Output the [X, Y] coordinate of the center of the cell containing the given text.  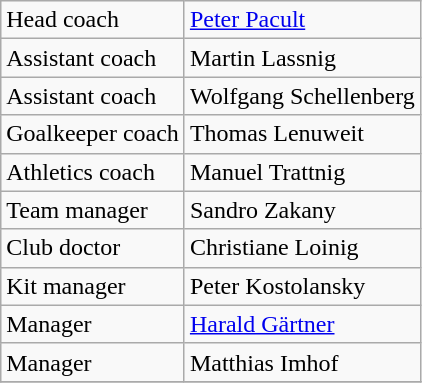
Christiane Loinig [302, 248]
Team manager [93, 210]
Peter Kostolansky [302, 286]
Club doctor [93, 248]
Head coach [93, 20]
Thomas Lenuweit [302, 134]
Martin Lassnig [302, 58]
Peter Pacult [302, 20]
Kit manager [93, 286]
Matthias Imhof [302, 362]
Manuel Trattnig [302, 172]
Goalkeeper coach [93, 134]
Harald Gärtner [302, 324]
Wolfgang Schellenberg [302, 96]
Athletics coach [93, 172]
Sandro Zakany [302, 210]
